Search for the cell housing the specified text and yield its [X, Y] center coordinate. 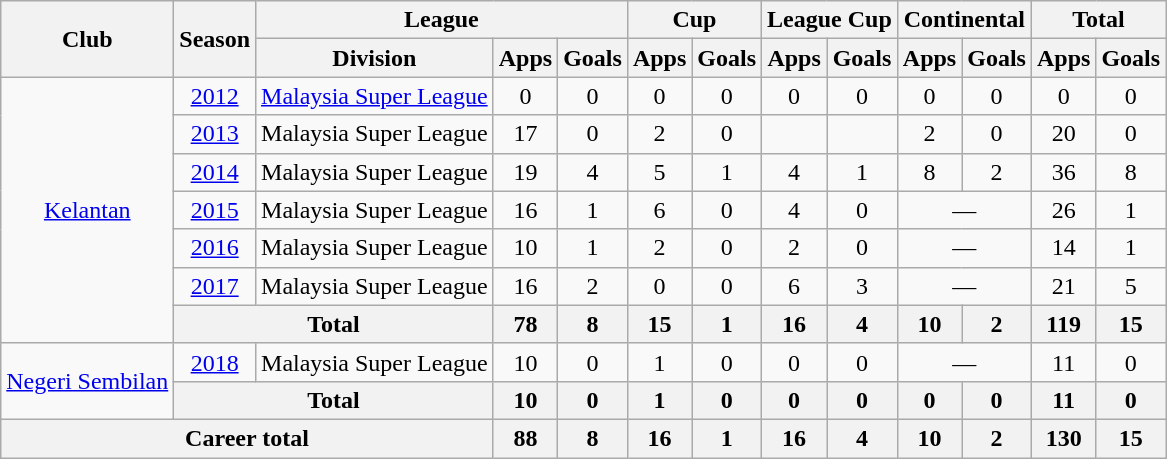
League [442, 20]
2017 [215, 286]
2018 [215, 362]
119 [1063, 324]
League Cup [830, 20]
Continental [964, 20]
20 [1063, 134]
Kelantan [88, 210]
17 [525, 134]
2016 [215, 248]
2013 [215, 134]
2014 [215, 172]
Cup [694, 20]
Negeri Sembilan [88, 381]
78 [525, 324]
2015 [215, 210]
26 [1063, 210]
Career total [247, 438]
3 [862, 286]
Division [375, 58]
Season [215, 39]
Club [88, 39]
14 [1063, 248]
130 [1063, 438]
88 [525, 438]
2012 [215, 96]
21 [1063, 286]
19 [525, 172]
36 [1063, 172]
